Search for the cell housing the specified text and yield its [x, y] center coordinate. 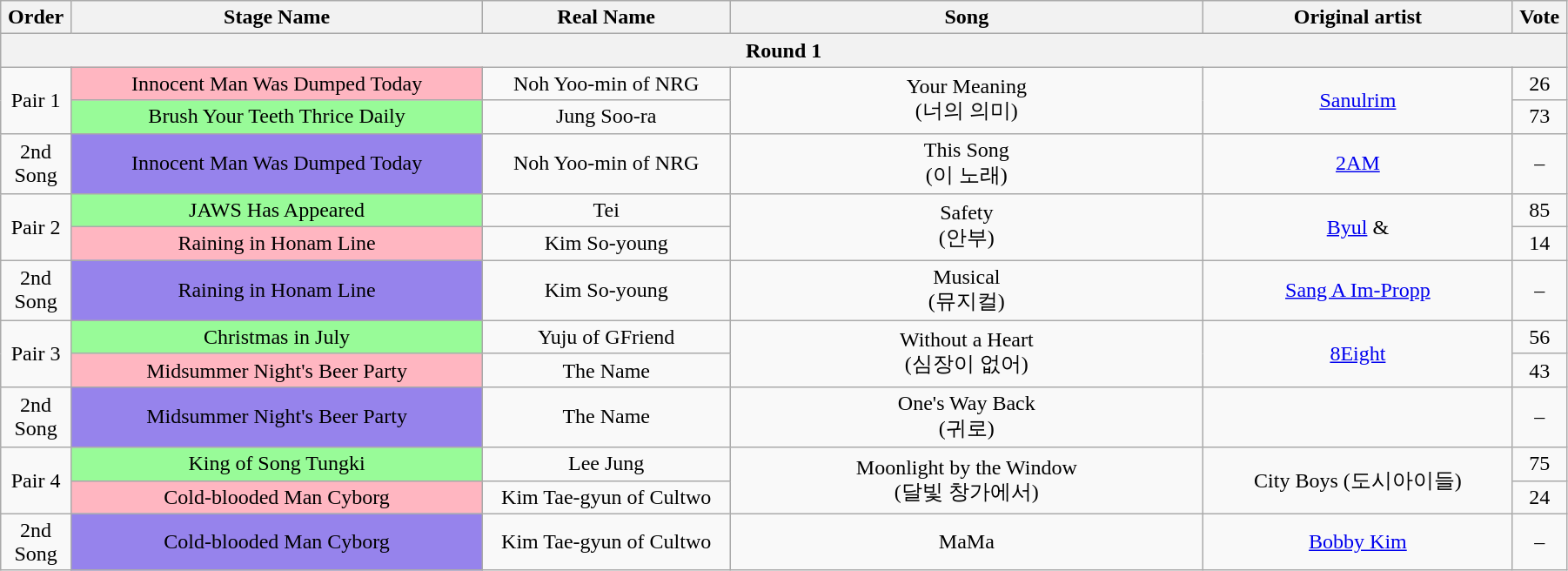
This Song(이 노래) [967, 164]
MaMa [967, 541]
Byul & [1357, 227]
Tei [606, 211]
Order [37, 17]
Real Name [606, 17]
King of Song Tungki [277, 464]
One's Way Back(귀로) [967, 417]
Your Meaning(너의 의미) [967, 100]
Pair 3 [37, 353]
Pair 4 [37, 480]
75 [1540, 464]
Safety(안부) [967, 227]
Pair 2 [37, 227]
Sang A Im-Propp [1357, 291]
43 [1540, 370]
Original artist [1357, 17]
26 [1540, 84]
Pair 1 [37, 100]
Song [967, 17]
Christmas in July [277, 337]
Without a Heart(심장이 없어) [967, 353]
JAWS Has Appeared [277, 211]
Brush Your Teeth Thrice Daily [277, 117]
Round 1 [784, 50]
Yuju of GFriend [606, 337]
2AM [1357, 164]
73 [1540, 117]
24 [1540, 497]
Bobby Kim [1357, 541]
Vote [1540, 17]
Stage Name [277, 17]
56 [1540, 337]
8Eight [1357, 353]
City Boys (도시아이들) [1357, 480]
Jung Soo-ra [606, 117]
85 [1540, 211]
Sanulrim [1357, 100]
14 [1540, 244]
Musical(뮤지컬) [967, 291]
Lee Jung [606, 464]
Moonlight by the Window(달빛 창가에서) [967, 480]
